Identify which cell holds the provided text, then report its (X, Y) central coordinate. 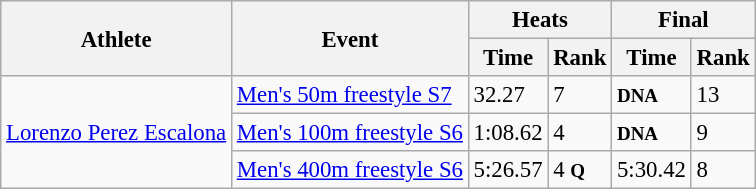
4 Q (580, 170)
Men's 100m freestyle S6 (350, 133)
4 (580, 133)
Heats (540, 20)
1:08.62 (508, 133)
Event (350, 38)
13 (723, 95)
Men's 50m freestyle S7 (350, 95)
5:26.57 (508, 170)
Final (684, 20)
8 (723, 170)
7 (580, 95)
Lorenzo Perez Escalona (116, 132)
32.27 (508, 95)
Men's 400m freestyle S6 (350, 170)
5:30.42 (652, 170)
Athlete (116, 38)
9 (723, 133)
